For the text-containing cell, return its midpoint in (X, Y) coordinate format. 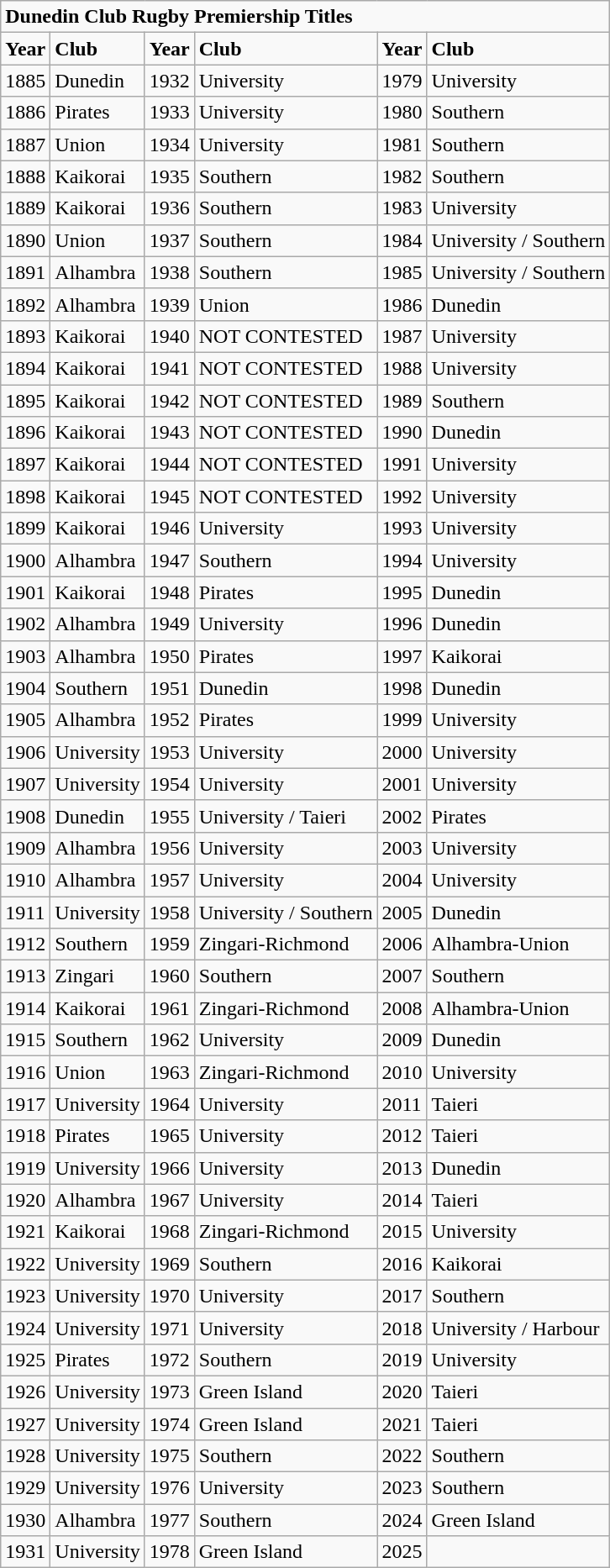
1940 (170, 336)
1910 (25, 880)
1914 (25, 1008)
2013 (402, 1168)
1956 (170, 848)
1944 (170, 465)
1937 (170, 240)
1953 (170, 752)
1901 (25, 592)
1975 (170, 1456)
1949 (170, 624)
1892 (25, 304)
1961 (170, 1008)
1976 (170, 1488)
2017 (402, 1296)
1950 (170, 656)
1998 (402, 688)
2011 (402, 1104)
1898 (25, 497)
1955 (170, 816)
1951 (170, 688)
1996 (402, 624)
1927 (25, 1424)
1928 (25, 1456)
1889 (25, 208)
1988 (402, 368)
1926 (25, 1392)
1963 (170, 1072)
Dunedin Club Rugby Premiership Titles (306, 17)
1958 (170, 912)
1968 (170, 1232)
1911 (25, 912)
1907 (25, 784)
1952 (170, 720)
1960 (170, 976)
2014 (402, 1200)
2024 (402, 1520)
1929 (25, 1488)
1896 (25, 433)
1939 (170, 304)
1905 (25, 720)
2003 (402, 848)
1983 (402, 208)
2012 (402, 1136)
1945 (170, 497)
1965 (170, 1136)
2009 (402, 1040)
2025 (402, 1552)
1894 (25, 368)
2019 (402, 1360)
1989 (402, 401)
1982 (402, 176)
2004 (402, 880)
1973 (170, 1392)
1900 (25, 560)
1925 (25, 1360)
1990 (402, 433)
1999 (402, 720)
1986 (402, 304)
2023 (402, 1488)
1943 (170, 433)
1981 (402, 145)
1980 (402, 113)
1916 (25, 1072)
1962 (170, 1040)
1991 (402, 465)
1964 (170, 1104)
1936 (170, 208)
1970 (170, 1296)
1886 (25, 113)
1908 (25, 816)
2000 (402, 752)
1920 (25, 1200)
1899 (25, 529)
1985 (402, 272)
1979 (402, 81)
1924 (25, 1328)
1959 (170, 944)
1897 (25, 465)
1946 (170, 529)
1904 (25, 688)
1971 (170, 1328)
2010 (402, 1072)
2015 (402, 1232)
1948 (170, 592)
1931 (25, 1552)
1987 (402, 336)
1984 (402, 240)
2016 (402, 1264)
1938 (170, 272)
1932 (170, 81)
1918 (25, 1136)
1978 (170, 1552)
Zingari (97, 976)
2021 (402, 1424)
1895 (25, 401)
1933 (170, 113)
1885 (25, 81)
1947 (170, 560)
University / Harbour (518, 1328)
1935 (170, 176)
1903 (25, 656)
1995 (402, 592)
1890 (25, 240)
1887 (25, 145)
1906 (25, 752)
2002 (402, 816)
University / Taieri (286, 816)
1934 (170, 145)
2005 (402, 912)
2007 (402, 976)
1913 (25, 976)
1923 (25, 1296)
2020 (402, 1392)
1969 (170, 1264)
1997 (402, 656)
2018 (402, 1328)
1915 (25, 1040)
2006 (402, 944)
1917 (25, 1104)
1921 (25, 1232)
1954 (170, 784)
1912 (25, 944)
1919 (25, 1168)
1902 (25, 624)
1994 (402, 560)
1992 (402, 497)
2022 (402, 1456)
1993 (402, 529)
1972 (170, 1360)
1909 (25, 848)
1966 (170, 1168)
1941 (170, 368)
1922 (25, 1264)
1974 (170, 1424)
1957 (170, 880)
1888 (25, 176)
1967 (170, 1200)
2008 (402, 1008)
1893 (25, 336)
2001 (402, 784)
1930 (25, 1520)
1942 (170, 401)
1977 (170, 1520)
1891 (25, 272)
